From the cell containing the given text, extract its center point as (x, y) coordinate. 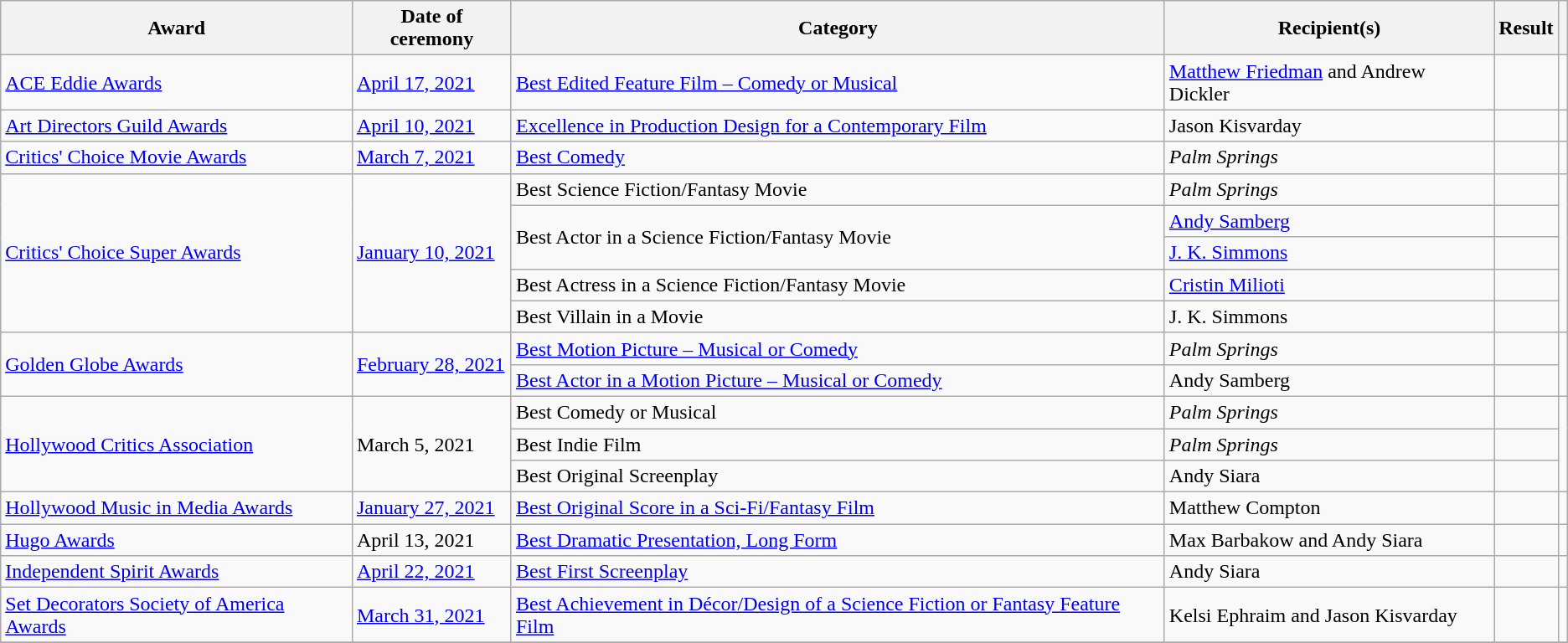
Best Comedy (838, 157)
Kelsi Ephraim and Jason Kisvarday (1328, 615)
Golden Globe Awards (177, 364)
Critics' Choice Super Awards (177, 253)
Max Barbakow and Andy Siara (1328, 540)
Best Motion Picture – Musical or Comedy (838, 348)
March 31, 2021 (431, 615)
Hugo Awards (177, 540)
Best Comedy or Musical (838, 412)
Hollywood Music in Media Awards (177, 508)
Best Science Fiction/Fantasy Movie (838, 189)
Best Actor in a Motion Picture – Musical or Comedy (838, 380)
Recipient(s) (1328, 28)
Best Edited Feature Film – Comedy or Musical (838, 82)
Matthew Friedman and Andrew Dickler (1328, 82)
ACE Eddie Awards (177, 82)
Best Villain in a Movie (838, 316)
Jason Kisvarday (1328, 126)
Art Directors Guild Awards (177, 126)
February 28, 2021 (431, 364)
Cristin Milioti (1328, 285)
Best Actress in a Science Fiction/Fantasy Movie (838, 285)
April 10, 2021 (431, 126)
Excellence in Production Design for a Contemporary Film (838, 126)
Hollywood Critics Association (177, 444)
Best Original Score in a Sci-Fi/Fantasy Film (838, 508)
Award (177, 28)
Best Dramatic Presentation, Long Form (838, 540)
Set Decorators Society of America Awards (177, 615)
Best Original Screenplay (838, 476)
Independent Spirit Awards (177, 572)
April 17, 2021 (431, 82)
Best Actor in a Science Fiction/Fantasy Movie (838, 237)
April 22, 2021 (431, 572)
Date of ceremony (431, 28)
March 7, 2021 (431, 157)
Best First Screenplay (838, 572)
Result (1526, 28)
Category (838, 28)
Best Indie Film (838, 445)
Matthew Compton (1328, 508)
January 27, 2021 (431, 508)
April 13, 2021 (431, 540)
Best Achievement in Décor/Design of a Science Fiction or Fantasy Feature Film (838, 615)
March 5, 2021 (431, 444)
Critics' Choice Movie Awards (177, 157)
January 10, 2021 (431, 253)
